Find where the given text appears and provide that cell's center as (x, y) coordinate. 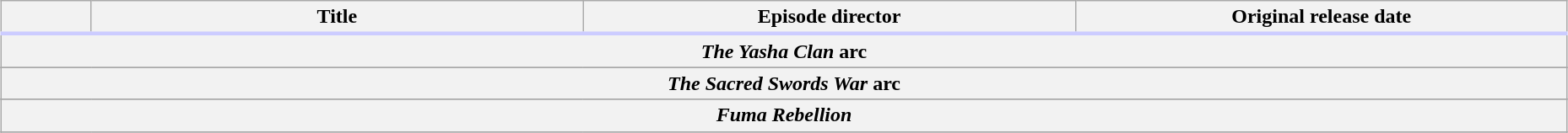
The Sacred Swords War arc (785, 83)
The Yasha Clan arc (785, 51)
Original release date (1322, 18)
Fuma Rebellion (785, 115)
Episode director (829, 18)
Title (338, 18)
